Pinpoint the cell where the given text exists, returning its [x, y] midpoint coordinate. 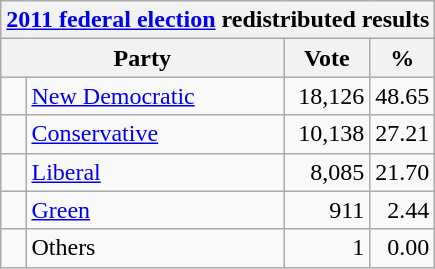
Green [155, 210]
Vote [327, 58]
27.21 [402, 134]
Party [142, 58]
New Democratic [155, 96]
Liberal [155, 172]
18,126 [327, 96]
Others [155, 248]
Conservative [155, 134]
1 [327, 248]
% [402, 58]
48.65 [402, 96]
0.00 [402, 248]
21.70 [402, 172]
2.44 [402, 210]
10,138 [327, 134]
8,085 [327, 172]
911 [327, 210]
2011 federal election redistributed results [218, 20]
